Determine the (X, Y) coordinate at the center of the cell enclosing the given text.  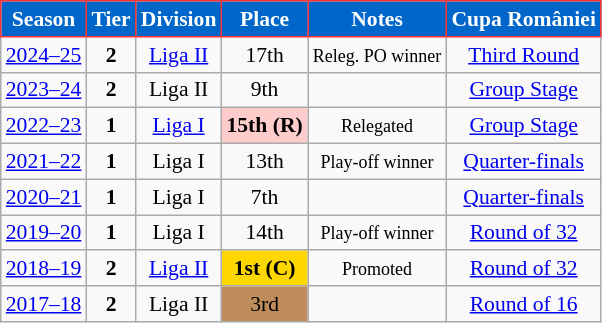
2023–24 (44, 90)
2022–23 (44, 126)
14th (264, 233)
2021–22 (44, 162)
Round of 16 (524, 304)
Division (179, 19)
Place (264, 19)
9th (264, 90)
13th (264, 162)
15th (R) (264, 126)
Tier (110, 19)
Relegated (378, 126)
2017–18 (44, 304)
Third Round (524, 55)
Promoted (378, 269)
3rd (264, 304)
Notes (378, 19)
2024–25 (44, 55)
7th (264, 197)
Releg. PO winner (378, 55)
17th (264, 55)
2019–20 (44, 233)
Cupa României (524, 19)
2018–19 (44, 269)
2020–21 (44, 197)
1st (C) (264, 269)
Season (44, 19)
